Pinpoint the cell where the given text exists, returning its [X, Y] midpoint coordinate. 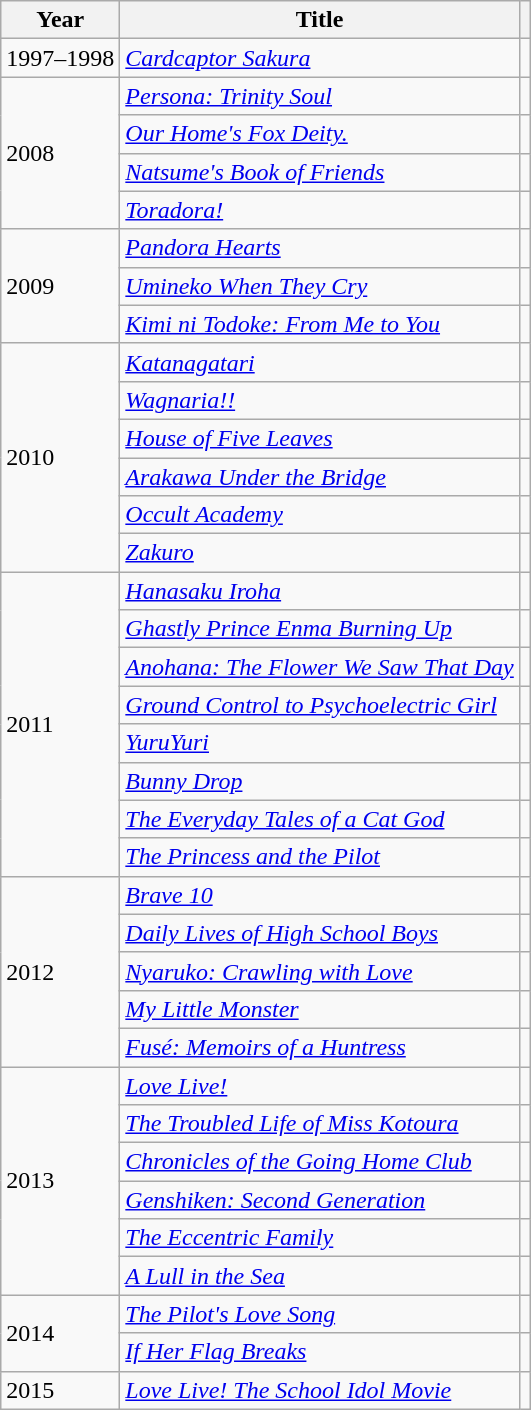
Katanagatari [320, 362]
Ground Control to Psychoelectric Girl [320, 705]
Nyaruko: Crawling with Love [320, 971]
2014 [60, 1333]
Persona: Trinity Soul [320, 96]
Genshiken: Second Generation [320, 1200]
Love Live! The School Idol Movie [320, 1390]
2012 [60, 971]
Natsume's Book of Friends [320, 172]
2013 [60, 1180]
YuruYuri [320, 743]
Brave 10 [320, 895]
2015 [60, 1390]
Bunny Drop [320, 781]
A Lull in the Sea [320, 1276]
Hanasaku Iroha [320, 591]
Fusé: Memoirs of a Huntress [320, 1047]
Title [320, 20]
Love Live! [320, 1085]
1997–1998 [60, 58]
Kimi ni Todoke: From Me to You [320, 324]
The Princess and the Pilot [320, 857]
House of Five Leaves [320, 438]
Chronicles of the Going Home Club [320, 1162]
Our Home's Fox Deity. [320, 134]
Occult Academy [320, 515]
2010 [60, 457]
Daily Lives of High School Boys [320, 933]
The Eccentric Family [320, 1238]
Toradora! [320, 210]
Wagnaria!! [320, 400]
2011 [60, 724]
Anohana: The Flower We Saw That Day [320, 667]
Zakuro [320, 553]
Year [60, 20]
The Pilot's Love Song [320, 1314]
2009 [60, 286]
Ghastly Prince Enma Burning Up [320, 629]
The Everyday Tales of a Cat God [320, 819]
If Her Flag Breaks [320, 1352]
2008 [60, 153]
Cardcaptor Sakura [320, 58]
The Troubled Life of Miss Kotoura [320, 1124]
Pandora Hearts [320, 248]
My Little Monster [320, 1009]
Arakawa Under the Bridge [320, 477]
Umineko When They Cry [320, 286]
